Capture the cell that displays the provided text and extract its (X, Y) central coordinate. 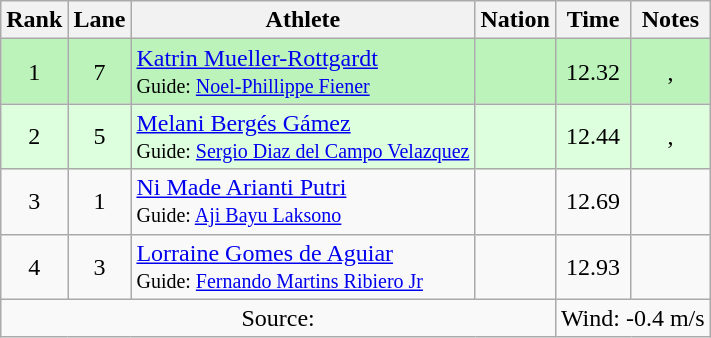
12.69 (592, 202)
Notes (670, 20)
Lorraine Gomes de AguiarGuide: Fernando Martins Ribiero Jr (303, 266)
7 (100, 72)
12.44 (592, 136)
12.93 (592, 266)
2 (34, 136)
Nation (515, 20)
Rank (34, 20)
Ni Made Arianti PutriGuide: Aji Bayu Laksono (303, 202)
4 (34, 266)
Time (592, 20)
12.32 (592, 72)
Melani Bergés GámezGuide: Sergio Diaz del Campo Velazquez (303, 136)
Lane (100, 20)
Katrin Mueller-RottgardtGuide: Noel-Phillippe Fiener (303, 72)
Athlete (303, 20)
5 (100, 136)
Wind: -0.4 m/s (632, 318)
Source: (278, 318)
